Determine the (x, y) coordinate at the center of the cell enclosing the given text.  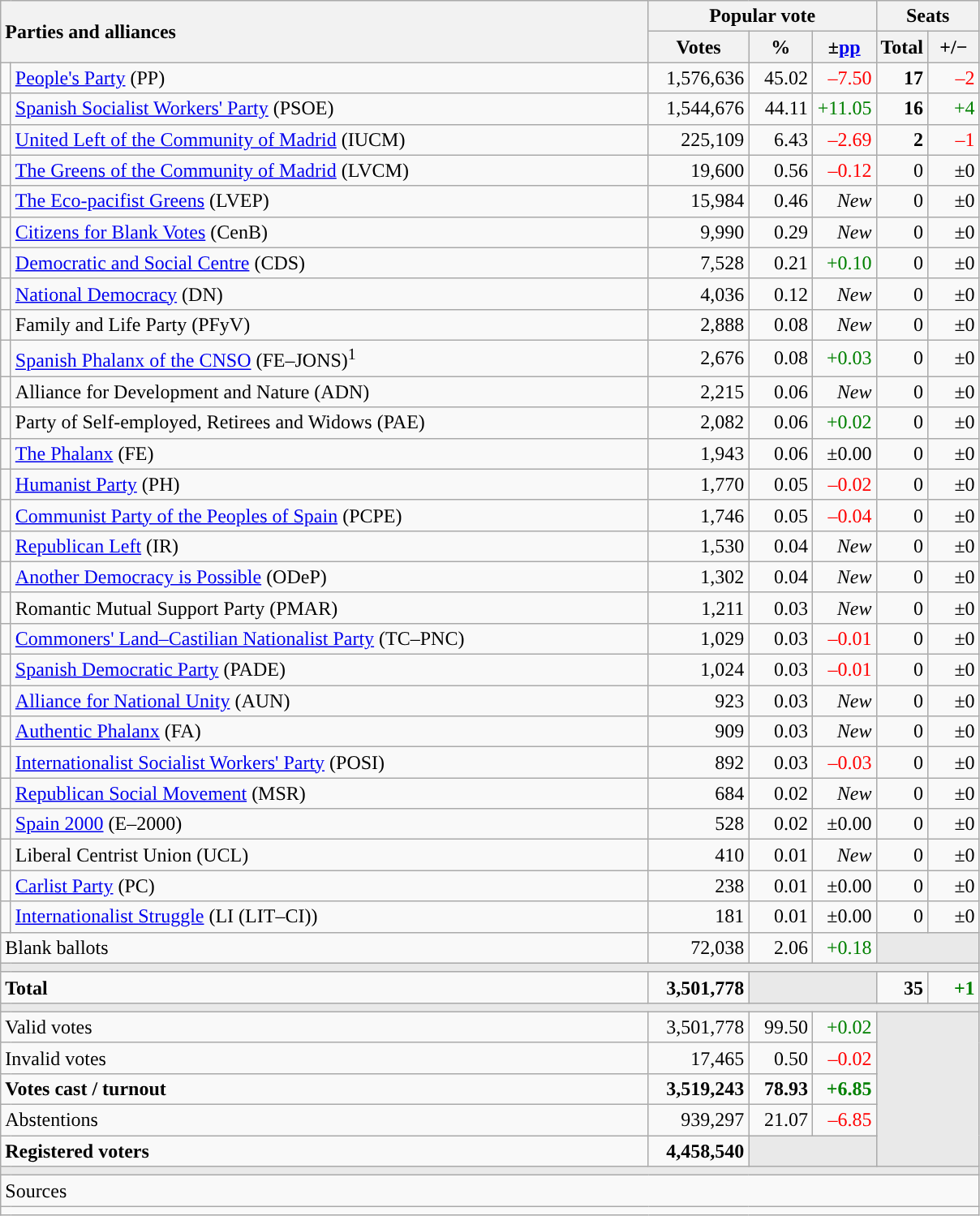
2.06 (780, 947)
1,544,676 (698, 109)
Votes cast / turnout (325, 1089)
Spain 2000 (E–2000) (329, 824)
+1 (954, 987)
0.21 (780, 263)
1,029 (698, 638)
The Phalanx (FE) (329, 453)
Blank ballots (325, 947)
17 (902, 78)
National Democracy (DN) (329, 294)
+0.18 (844, 947)
Alliance for National Unity (AUN) (329, 701)
Seats (928, 16)
0.12 (780, 294)
Republican Left (IR) (329, 546)
909 (698, 732)
19,600 (698, 170)
72,038 (698, 947)
1,211 (698, 608)
2,082 (698, 423)
Internationalist Socialist Workers' Party (POSI) (329, 763)
238 (698, 886)
United Left of the Community of Madrid (IUCM) (329, 140)
Parties and alliances (325, 32)
The Greens of the Community of Madrid (LVCM) (329, 170)
–2.69 (844, 140)
–0.04 (844, 515)
1,770 (698, 484)
+0.10 (844, 263)
528 (698, 824)
2,676 (698, 359)
Spanish Democratic Party (PADE) (329, 670)
Internationalist Struggle (LI (LIT–CI)) (329, 917)
Valid votes (325, 1027)
1,576,636 (698, 78)
Romantic Mutual Support Party (PMAR) (329, 608)
–6.85 (844, 1120)
4,458,540 (698, 1151)
6.43 (780, 140)
0.29 (780, 232)
9,990 (698, 232)
684 (698, 793)
–7.50 (844, 78)
Spanish Socialist Workers' Party (PSOE) (329, 109)
+4 (954, 109)
Votes (698, 47)
181 (698, 917)
Invalid votes (325, 1058)
410 (698, 855)
0.56 (780, 170)
Humanist Party (PH) (329, 484)
Democratic and Social Centre (CDS) (329, 263)
% (780, 47)
–0.03 (844, 763)
Communist Party of the Peoples of Spain (PCPE) (329, 515)
–1 (954, 140)
±pp (844, 47)
939,297 (698, 1120)
Popular vote (763, 16)
+11.05 (844, 109)
1,024 (698, 670)
Spanish Phalanx of the CNSO (FE–JONS)1 (329, 359)
15,984 (698, 201)
17,465 (698, 1058)
892 (698, 763)
Republican Social Movement (MSR) (329, 793)
923 (698, 701)
0.50 (780, 1058)
People's Party (PP) (329, 78)
Commoners' Land–Castilian Nationalist Party (TC–PNC) (329, 638)
1,943 (698, 453)
99.50 (780, 1027)
2 (902, 140)
Carlist Party (PC) (329, 886)
+0.03 (844, 359)
Citizens for Blank Votes (CenB) (329, 232)
44.11 (780, 109)
21.07 (780, 1120)
Abstentions (325, 1120)
Family and Life Party (PFyV) (329, 324)
4,036 (698, 294)
16 (902, 109)
1,530 (698, 546)
7,528 (698, 263)
Liberal Centrist Union (UCL) (329, 855)
Party of Self-employed, Retirees and Widows (PAE) (329, 423)
Another Democracy is Possible (ODeP) (329, 577)
Alliance for Development and Nature (ADN) (329, 392)
35 (902, 987)
–2 (954, 78)
78.93 (780, 1089)
45.02 (780, 78)
3,519,243 (698, 1089)
Sources (490, 1191)
–0.12 (844, 170)
+6.85 (844, 1089)
0.46 (780, 201)
2,215 (698, 392)
1,302 (698, 577)
1,746 (698, 515)
+/− (954, 47)
Authentic Phalanx (FA) (329, 732)
Registered voters (325, 1151)
225,109 (698, 140)
The Eco-pacifist Greens (LVEP) (329, 201)
2,888 (698, 324)
